Locate the cell with the specified text and output its [x, y] center coordinate. 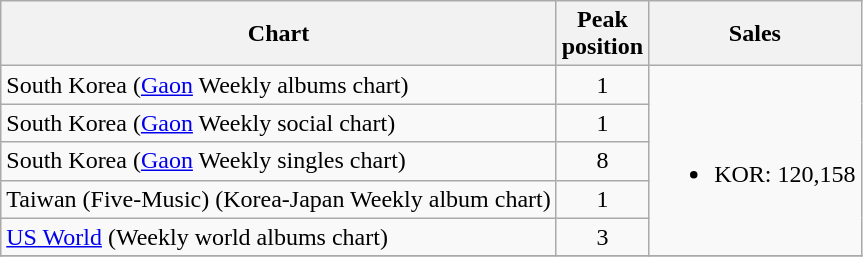
Peakposition [602, 34]
Taiwan (Five-Music) (Korea-Japan Weekly album chart) [278, 199]
South Korea (Gaon Weekly social chart) [278, 123]
South Korea (Gaon Weekly singles chart) [278, 161]
Chart [278, 34]
South Korea (Gaon Weekly albums chart) [278, 85]
KOR: 120,158 [755, 161]
US World (Weekly world albums chart) [278, 237]
Sales [755, 34]
3 [602, 237]
8 [602, 161]
